Extract the (x, y) coordinate from the center of the cell holding the provided text.  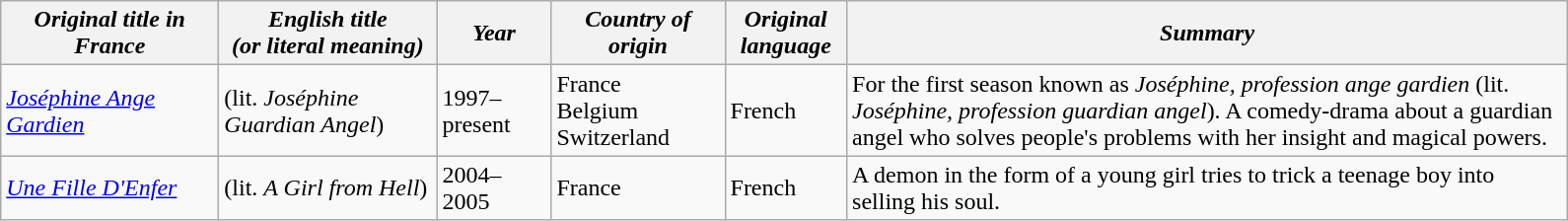
FranceBelgiumSwitzerland (638, 110)
Year (494, 34)
English title(or literal meaning) (327, 34)
Original language (786, 34)
Country of origin (638, 34)
2004–2005 (494, 187)
1997–present (494, 110)
Original title in France (110, 34)
Joséphine Ange Gardien (110, 110)
France (638, 187)
(lit. A Girl from Hell) (327, 187)
(lit. Joséphine Guardian Angel) (327, 110)
Une Fille D'Enfer (110, 187)
A demon in the form of a young girl tries to trick a teenage boy into selling his soul. (1207, 187)
Summary (1207, 34)
